Scan for the cell matching the given text and deliver its [x, y] coordinate at center. 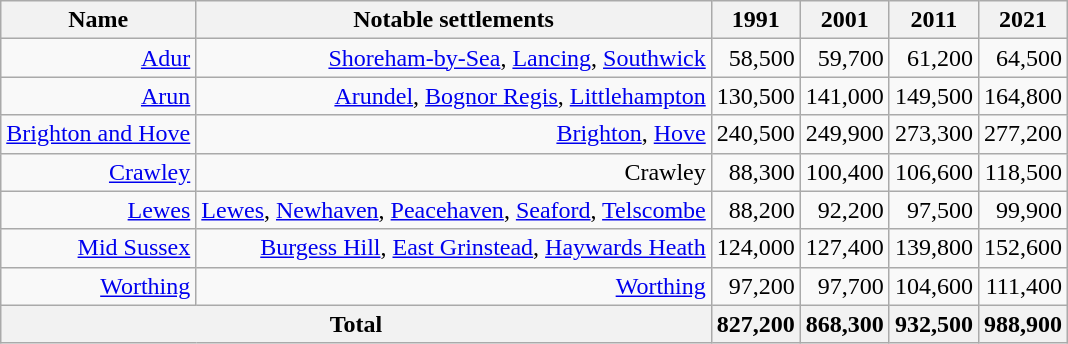
88,200 [756, 210]
104,600 [934, 286]
Arundel, Bognor Regis, Littlehampton [454, 96]
2001 [844, 20]
249,900 [844, 134]
106,600 [934, 172]
Burgess Hill, East Grinstead, Haywards Heath [454, 248]
1991 [756, 20]
99,900 [1022, 210]
932,500 [934, 324]
139,800 [934, 248]
149,500 [934, 96]
Mid Sussex [98, 248]
988,900 [1022, 324]
Brighton, Hove [454, 134]
124,000 [756, 248]
Total [356, 324]
Lewes, Newhaven, Peacehaven, Seaford, Telscombe [454, 210]
Arun [98, 96]
152,600 [1022, 248]
127,400 [844, 248]
58,500 [756, 58]
Notable settlements [454, 20]
Adur [98, 58]
59,700 [844, 58]
130,500 [756, 96]
92,200 [844, 210]
100,400 [844, 172]
240,500 [756, 134]
118,500 [1022, 172]
2011 [934, 20]
88,300 [756, 172]
827,200 [756, 324]
277,200 [1022, 134]
97,500 [934, 210]
97,200 [756, 286]
273,300 [934, 134]
Lewes [98, 210]
141,000 [844, 96]
61,200 [934, 58]
64,500 [1022, 58]
Brighton and Hove [98, 134]
868,300 [844, 324]
Name [98, 20]
164,800 [1022, 96]
2021 [1022, 20]
97,700 [844, 286]
111,400 [1022, 286]
Shoreham-by-Sea, Lancing, Southwick [454, 58]
